Search for the cell housing the specified text and yield its (X, Y) center coordinate. 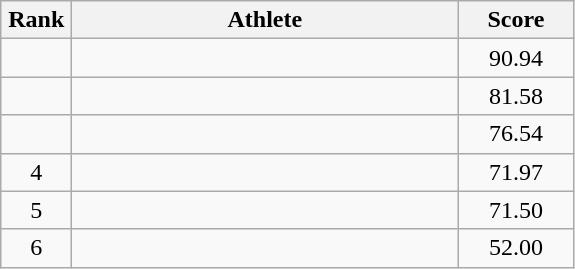
90.94 (516, 58)
52.00 (516, 248)
76.54 (516, 134)
81.58 (516, 96)
4 (36, 172)
6 (36, 248)
71.50 (516, 210)
71.97 (516, 172)
5 (36, 210)
Rank (36, 20)
Score (516, 20)
Athlete (265, 20)
